Output the (x, y) coordinate of the center of the cell containing the given text.  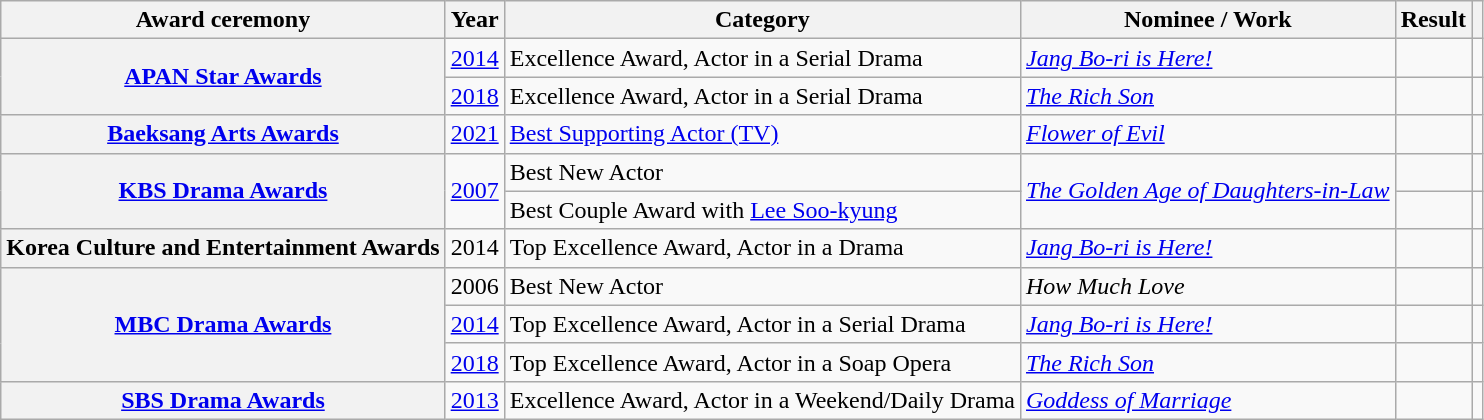
Goddess of Marriage (1208, 400)
The Golden Age of Daughters-in-Law (1208, 191)
Category (762, 20)
Best Supporting Actor (TV) (762, 134)
Year (474, 20)
Baeksang Arts Awards (223, 134)
Top Excellence Award, Actor in a Soap Opera (762, 362)
Nominee / Work (1208, 20)
Top Excellence Award, Actor in a Drama (762, 248)
APAN Star Awards (223, 77)
Best Couple Award with Lee Soo-kyung (762, 210)
Award ceremony (223, 20)
2013 (474, 400)
KBS Drama Awards (223, 191)
Korea Culture and Entertainment Awards (223, 248)
Result (1433, 20)
2007 (474, 191)
2021 (474, 134)
2006 (474, 286)
How Much Love (1208, 286)
Top Excellence Award, Actor in a Serial Drama (762, 324)
MBC Drama Awards (223, 324)
Flower of Evil (1208, 134)
SBS Drama Awards (223, 400)
Excellence Award, Actor in a Weekend/Daily Drama (762, 400)
